Pinpoint the cell where the given text exists, returning its [x, y] midpoint coordinate. 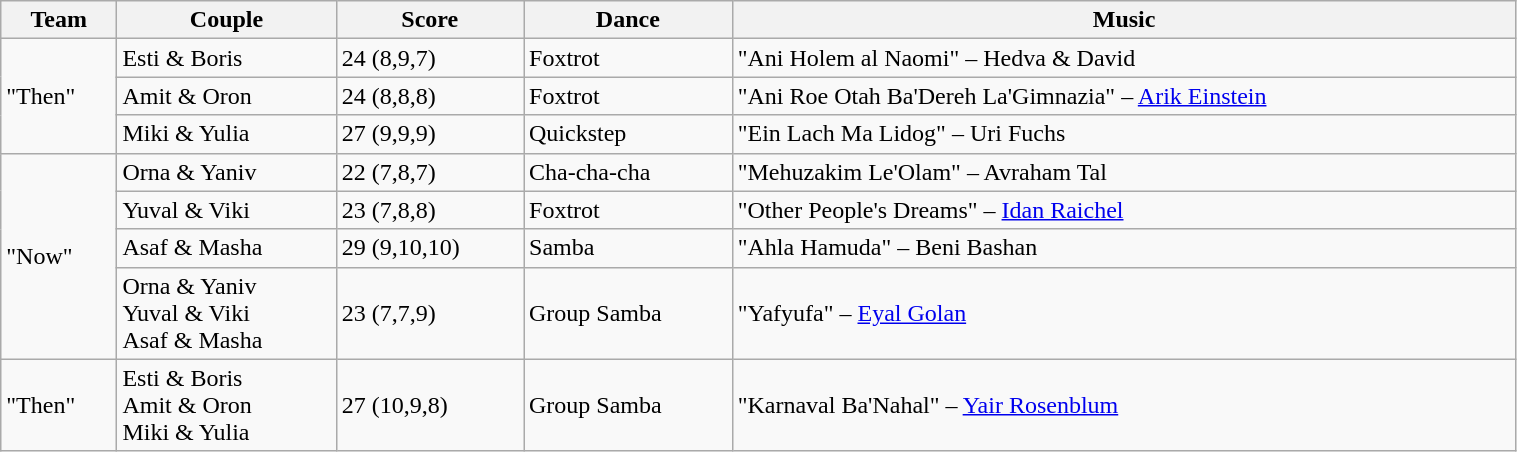
Asaf & Masha [226, 248]
Miki & Yulia [226, 134]
Samba [628, 248]
Orna & YanivYuval & VikiAsaf & Masha [226, 313]
23 (7,8,8) [430, 210]
"Karnaval Ba'Nahal" – Yair Rosenblum [1124, 405]
Score [430, 20]
27 (10,9,8) [430, 405]
Dance [628, 20]
Orna & Yaniv [226, 172]
24 (8,9,7) [430, 58]
"Now" [59, 256]
29 (9,10,10) [430, 248]
"Mehuzakim Le'Olam" – Avraham Tal [1124, 172]
24 (8,8,8) [430, 96]
Music [1124, 20]
"Ani Holem al Naomi" – Hedva & David [1124, 58]
Esti & BorisAmit & OronMiki & Yulia [226, 405]
"Yafyufa" – Eyal Golan [1124, 313]
Quickstep [628, 134]
22 (7,8,7) [430, 172]
Amit & Oron [226, 96]
Cha-cha-cha [628, 172]
"Ein Lach Ma Lidog" – Uri Fuchs [1124, 134]
"Ahla Hamuda" – Beni Bashan [1124, 248]
"Other People's Dreams" – Idan Raichel [1124, 210]
Yuval & Viki [226, 210]
"Ani Roe Otah Ba'Dereh La'Gimnazia" – Arik Einstein [1124, 96]
27 (9,9,9) [430, 134]
Couple [226, 20]
23 (7,7,9) [430, 313]
Team [59, 20]
Esti & Boris [226, 58]
